Locate the cell with the specified text and output its [X, Y] center coordinate. 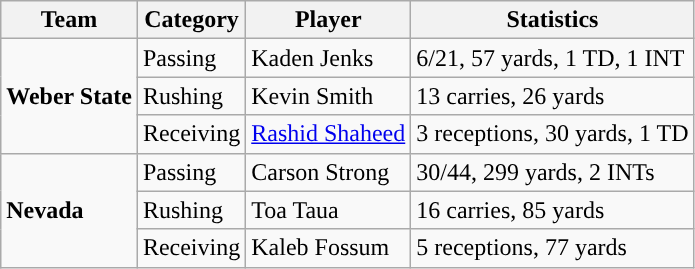
Kaden Jenks [328, 58]
Category [191, 20]
Weber State [70, 96]
30/44, 299 yards, 2 INTs [552, 172]
Carson Strong [328, 172]
13 carries, 26 yards [552, 96]
Kevin Smith [328, 96]
Statistics [552, 20]
6/21, 57 yards, 1 TD, 1 INT [552, 58]
5 receptions, 77 yards [552, 248]
3 receptions, 30 yards, 1 TD [552, 134]
Team [70, 20]
16 carries, 85 yards [552, 210]
Toa Taua [328, 210]
Nevada [70, 210]
Player [328, 20]
Rashid Shaheed [328, 134]
Kaleb Fossum [328, 248]
